Return (X, Y) of the center of cell containing provided text 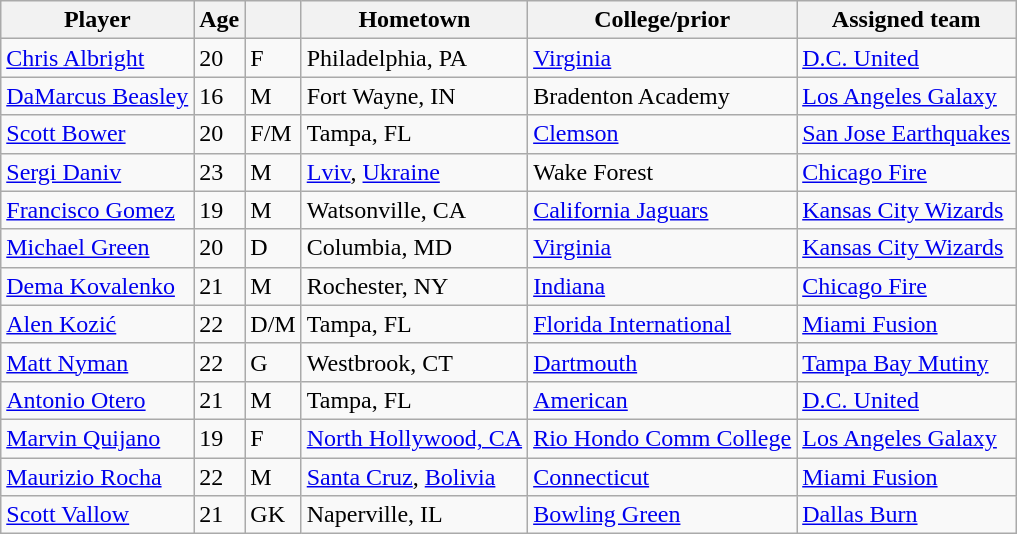
Francisco Gomez (98, 210)
Matt Nyman (98, 362)
G (273, 362)
Sergi Daniv (98, 172)
Indiana (662, 286)
Dema Kovalenko (98, 286)
Westbrook, CT (414, 362)
Columbia, MD (414, 248)
Wake Forest (662, 172)
DaMarcus Beasley (98, 96)
Age (220, 20)
California Jaguars (662, 210)
Lviv, Ukraine (414, 172)
Maurizio Rocha (98, 477)
Connecticut (662, 477)
16 (220, 96)
Santa Cruz, Bolivia (414, 477)
D (273, 248)
San Jose Earthquakes (906, 134)
Bowling Green (662, 515)
Antonio Otero (98, 400)
Alen Kozić (98, 324)
College/prior (662, 20)
Hometown (414, 20)
Naperville, IL (414, 515)
Fort Wayne, IN (414, 96)
Assigned team (906, 20)
Rio Hondo Comm College (662, 438)
Scott Bower (98, 134)
Watsonville, CA (414, 210)
Michael Green (98, 248)
Marvin Quijano (98, 438)
D/M (273, 324)
Bradenton Academy (662, 96)
GK (273, 515)
Scott Vallow (98, 515)
North Hollywood, CA (414, 438)
Dartmouth (662, 362)
Chris Albright (98, 58)
Clemson (662, 134)
Philadelphia, PA (414, 58)
23 (220, 172)
Dallas Burn (906, 515)
Player (98, 20)
Tampa Bay Mutiny (906, 362)
Rochester, NY (414, 286)
Florida International (662, 324)
American (662, 400)
F/M (273, 134)
